From the cell containing the given text, extract its center point as [X, Y] coordinate. 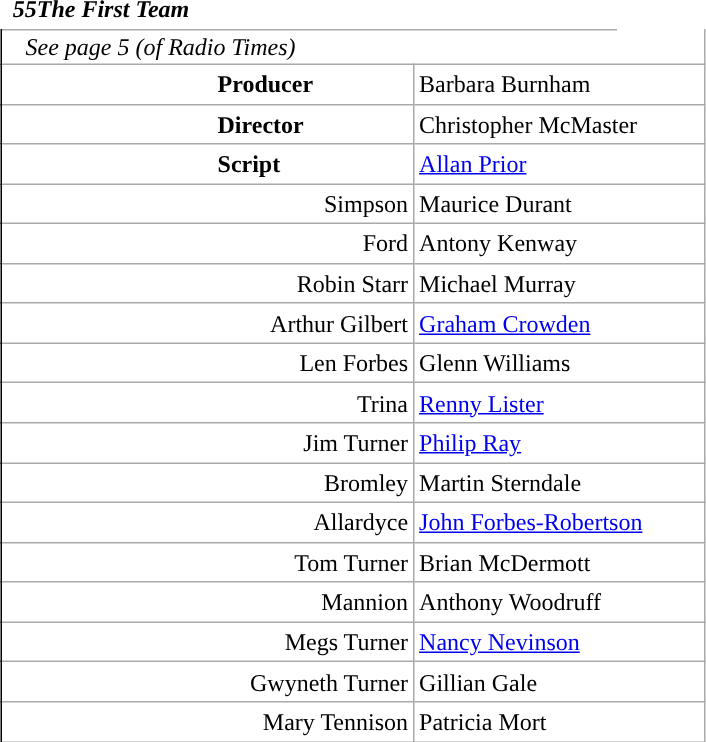
Antony Kenway [560, 244]
John Forbes-Robertson [560, 522]
Ford [208, 244]
Barbara Burnham [560, 84]
Script [208, 164]
Patricia Mort [560, 722]
Tom Turner [208, 562]
Allan Prior [560, 164]
Producer [208, 84]
Len Forbes [208, 363]
Jim Turner [208, 443]
Maurice Durant [560, 204]
Bromley [208, 483]
Gwyneth Turner [208, 682]
Christopher McMaster [560, 124]
See page 5 (of Radio Times) [353, 46]
Michael Murray [560, 283]
Renny Lister [560, 403]
Anthony Woodruff [560, 602]
Mary Tennison [208, 722]
Gillian Gale [560, 682]
Philip Ray [560, 443]
Nancy Nevinson [560, 642]
Graham Crowden [560, 323]
Allardyce [208, 522]
Director [208, 124]
Megs Turner [208, 642]
Robin Starr [208, 283]
Trina [208, 403]
Simpson [208, 204]
Mannion [208, 602]
Martin Sterndale [560, 483]
Brian McDermott [560, 562]
Arthur Gilbert [208, 323]
Glenn Williams [560, 363]
